From the cell containing the given text, extract its center point as (x, y) coordinate. 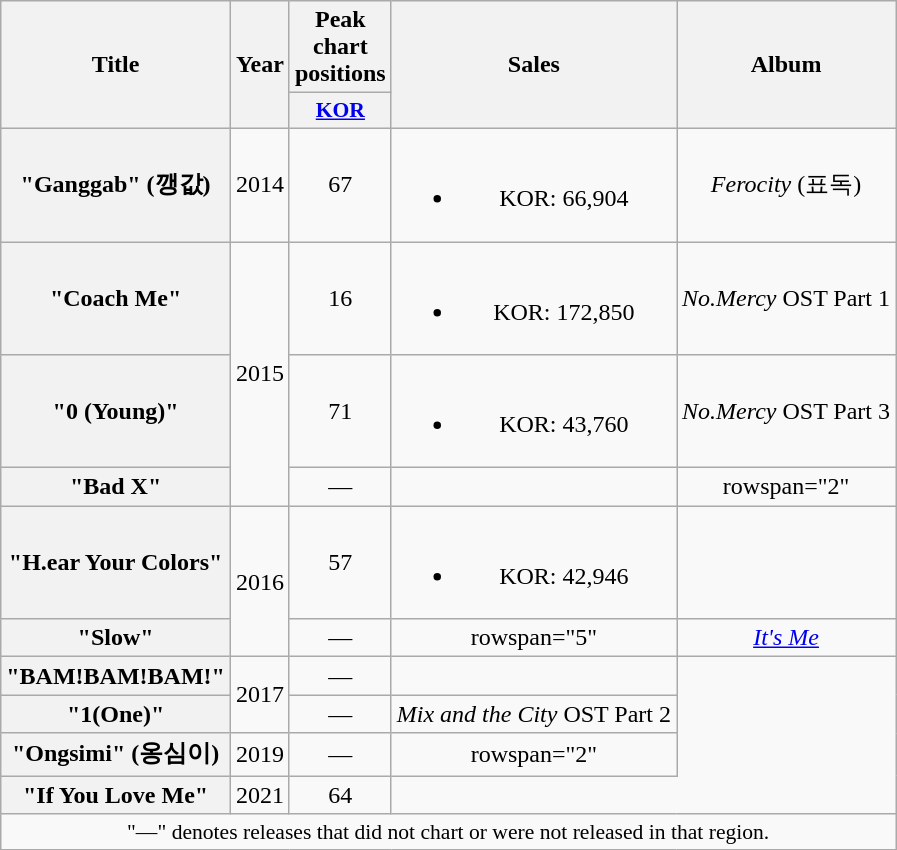
67 (340, 184)
Album (786, 65)
2019 (260, 754)
KOR: 172,850 (534, 298)
KOR: 66,904 (534, 184)
"1(One)" (116, 714)
2015 (260, 374)
Mix and the City OST Part 2 (534, 714)
Ferocity (표독) (786, 184)
Title (116, 65)
"BAM!BAM!BAM!" (116, 676)
No.Mercy OST Part 3 (786, 412)
"H.ear Your Colors" (116, 562)
rowspan="5" (534, 638)
2014 (260, 184)
2021 (260, 795)
"—" denotes releases that did not chart or were not released in that region. (448, 832)
16 (340, 298)
It's Me (786, 638)
Sales (534, 65)
KOR: 42,946 (534, 562)
"Coach Me" (116, 298)
2016 (260, 582)
No.Mercy OST Part 1 (786, 298)
2017 (260, 695)
"Ganggab" (깽값) (116, 184)
71 (340, 412)
64 (340, 795)
"Slow" (116, 638)
KOR (340, 111)
"Ongsimi" (옹심이) (116, 754)
KOR: 43,760 (534, 412)
"Bad X" (116, 487)
"If You Love Me" (116, 795)
Peak chart positions (340, 47)
57 (340, 562)
"0 (Young)" (116, 412)
Year (260, 65)
